Scan for the cell matching the given text and deliver its (x, y) coordinate at center. 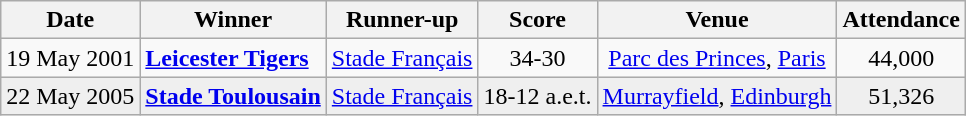
Stade Toulousain (233, 96)
Score (538, 20)
Date (70, 20)
Winner (233, 20)
Attendance (901, 20)
Venue (717, 20)
44,000 (901, 58)
51,326 (901, 96)
22 May 2005 (70, 96)
19 May 2001 (70, 58)
Leicester Tigers (233, 58)
34-30 (538, 58)
18-12 a.e.t. (538, 96)
Murrayfield, Edinburgh (717, 96)
Parc des Princes, Paris (717, 58)
Runner-up (402, 20)
